Pinpoint the cell where the given text exists, returning its [x, y] midpoint coordinate. 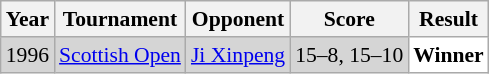
Ji Xinpeng [238, 55]
Result [448, 19]
Year [28, 19]
Tournament [120, 19]
Winner [448, 55]
Score [349, 19]
Opponent [238, 19]
1996 [28, 55]
Scottish Open [120, 55]
15–8, 15–10 [349, 55]
